Locate the cell with the specified text and output its [X, Y] center coordinate. 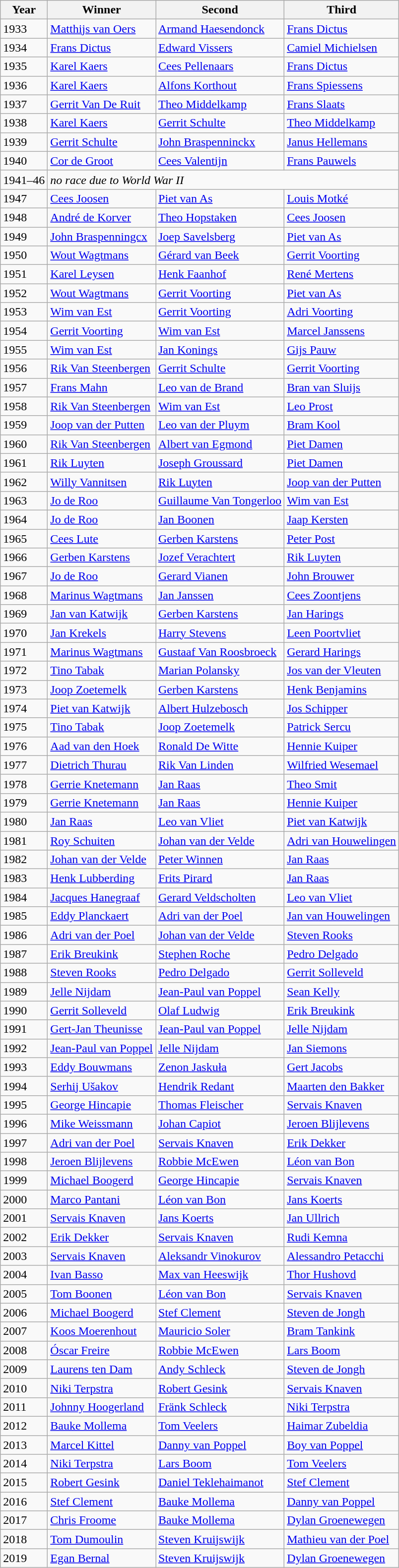
1980 [24, 821]
1994 [24, 1086]
1988 [24, 973]
2013 [24, 1445]
Frans Mahn [102, 387]
Willy Vannitsen [102, 482]
Second [220, 10]
Aleksandr Vinokurov [220, 1256]
Gérard van Beek [220, 255]
2017 [24, 1520]
Roy Schuiten [102, 841]
Gert-Jan Theunisse [102, 1029]
Koos Moerenhout [102, 1331]
Dietrich Thurau [102, 765]
1976 [24, 746]
1955 [24, 350]
Armand Haesendonck [220, 29]
Harry Stevens [220, 633]
no race due to World War II [223, 180]
Ronald De Witte [220, 746]
2016 [24, 1502]
2015 [24, 1483]
Ivan Basso [102, 1275]
Jaap Kersten [341, 519]
1963 [24, 501]
Peter Winnen [220, 860]
Jan Ullrich [341, 1218]
Frans Slaats [341, 104]
1975 [24, 727]
2014 [24, 1464]
1996 [24, 1124]
Marcel Kittel [102, 1445]
1953 [24, 312]
Max van Heeswijk [220, 1275]
1979 [24, 803]
2018 [24, 1539]
Alessandro Petacchi [341, 1256]
Cor de Groot [102, 161]
Jan van Katwijk [102, 614]
1981 [24, 841]
Janus Hellemans [341, 142]
1949 [24, 237]
Joep Savelsberg [220, 237]
1947 [24, 198]
Sean Kelly [341, 992]
Albert van Egmond [220, 444]
Theo Hopstaken [220, 217]
2011 [24, 1407]
1958 [24, 406]
1956 [24, 369]
1966 [24, 558]
Gert Jacobs [341, 1067]
Gerard Vianen [220, 576]
Frans Spiessens [341, 85]
1997 [24, 1142]
Frits Pirard [220, 878]
1952 [24, 293]
André de Korver [102, 217]
1993 [24, 1067]
Bram Tankink [341, 1331]
1933 [24, 29]
1965 [24, 538]
1984 [24, 897]
Cees Zoontjens [341, 595]
Cees Valentijn [220, 161]
Mike Weissmann [102, 1124]
1989 [24, 992]
1960 [24, 444]
2003 [24, 1256]
Joseph Groussard [220, 463]
Leo van der Pluym [220, 425]
1971 [24, 652]
1973 [24, 690]
Aad van den Hoek [102, 746]
René Mertens [341, 274]
1987 [24, 954]
Adri Voorting [341, 312]
2019 [24, 1558]
Gerard Harings [341, 652]
John Braspenningcx [102, 237]
Rik Van Linden [220, 765]
1969 [24, 614]
Thomas Fleischer [220, 1105]
Jan Boonen [220, 519]
Wilfried Wesemael [341, 765]
Frans Pauwels [341, 161]
2007 [24, 1331]
Marco Pantani [102, 1199]
Eddy Bouwmans [102, 1067]
Jacques Hanegraaf [102, 897]
Haimar Zubeldia [341, 1426]
Henk Benjamins [341, 690]
1982 [24, 860]
John Braspenninckx [220, 142]
Bram Kool [341, 425]
Winner [102, 10]
2002 [24, 1237]
1995 [24, 1105]
1934 [24, 48]
1986 [24, 935]
Third [341, 10]
Camiel Michielsen [341, 48]
Peter Post [341, 538]
Gustaaf Van Roosbroeck [220, 652]
Gijs Pauw [341, 350]
Mauricio Soler [220, 1331]
1951 [24, 274]
Johnny Hoogerland [102, 1407]
1992 [24, 1048]
1977 [24, 765]
1935 [24, 66]
Zenon Jaskuła [220, 1067]
Gerard Veldscholten [220, 897]
1961 [24, 463]
Jan Siemons [341, 1048]
Chris Froome [102, 1520]
Leo van de Brand [220, 387]
Guillaume Van Tongerloo [220, 501]
Marcel Janssens [341, 331]
1962 [24, 482]
Edward Vissers [220, 48]
Karel Leysen [102, 274]
Tom Dumoulin [102, 1539]
Mathieu van der Poel [341, 1539]
1964 [24, 519]
1954 [24, 331]
Tom Boonen [102, 1294]
Leen Poortvliet [341, 633]
Marian Polansky [220, 671]
1937 [24, 104]
Hendrik Redant [220, 1086]
Egan Bernal [102, 1558]
1983 [24, 878]
Matthijs van Oers [102, 29]
1990 [24, 1010]
John Brouwer [341, 576]
Rudi Kemna [341, 1237]
2009 [24, 1369]
2012 [24, 1426]
2005 [24, 1294]
Thor Hushovd [341, 1275]
1974 [24, 708]
1978 [24, 784]
1950 [24, 255]
1941–46 [24, 180]
Bran van Sluijs [341, 387]
Theo Smit [341, 784]
1967 [24, 576]
Patrick Sercu [341, 727]
Eddy Planckaert [102, 916]
Louis Motké [341, 198]
1972 [24, 671]
1959 [24, 425]
Johan Capiot [220, 1124]
Fränk Schleck [220, 1407]
Cees Lute [102, 538]
2006 [24, 1313]
1948 [24, 217]
2010 [24, 1388]
Jan Konings [220, 350]
Alfons Korthout [220, 85]
Boy van Poppel [341, 1445]
1938 [24, 123]
Jan Janssen [220, 595]
1970 [24, 633]
Year [24, 10]
1999 [24, 1181]
Daniel Teklehaimanot [220, 1483]
2004 [24, 1275]
Gerrit Van De Ruit [102, 104]
2001 [24, 1218]
1985 [24, 916]
Óscar Freire [102, 1350]
Olaf Ludwig [220, 1010]
Leo Prost [341, 406]
Albert Hulzebosch [220, 708]
Serhij Ušakov [102, 1086]
Andy Schleck [220, 1369]
Cees Pellenaars [220, 66]
1991 [24, 1029]
1968 [24, 595]
2008 [24, 1350]
Henk Lubberding [102, 878]
1998 [24, 1162]
Laurens ten Dam [102, 1369]
1939 [24, 142]
Jozef Verachtert [220, 558]
Stephen Roche [220, 954]
Jos van der Vleuten [341, 671]
Maarten den Bakker [341, 1086]
1936 [24, 85]
2000 [24, 1199]
Jan van Houwelingen [341, 916]
1957 [24, 387]
Henk Faanhof [220, 274]
Jos Schipper [341, 708]
Adri van Houwelingen [341, 841]
Jan Krekels [102, 633]
Jan Harings [341, 614]
1940 [24, 161]
